Output the (x, y) coordinate of the center of the cell containing the given text.  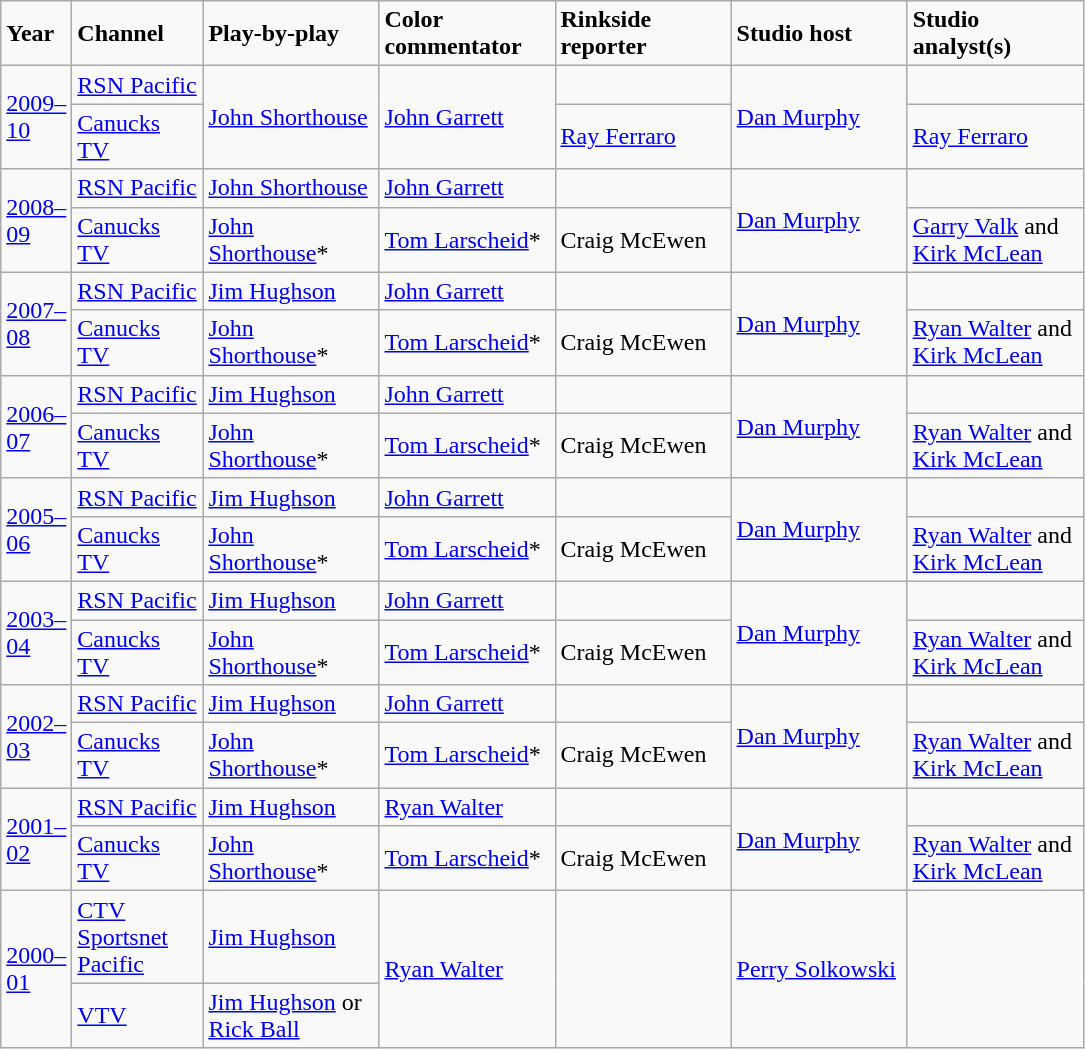
Channel (138, 34)
2006–07 (36, 426)
2009–10 (36, 118)
Perry Solkowski (819, 970)
2003–04 (36, 632)
Garry Valk and Kirk McLean (995, 240)
Rinkside reporter (643, 34)
Play-by-play (291, 34)
Studio analyst(s) (995, 34)
2008–09 (36, 220)
VTV (138, 1016)
2002–03 (36, 736)
Color commentator (467, 34)
Studio host (819, 34)
Year (36, 34)
CTV Sportsnet Pacific (138, 937)
2007–08 (36, 324)
Jim Hughson or Rick Ball (291, 1016)
2001–02 (36, 840)
2000–01 (36, 970)
2005–06 (36, 530)
